Search for the cell housing the specified text and yield its [x, y] center coordinate. 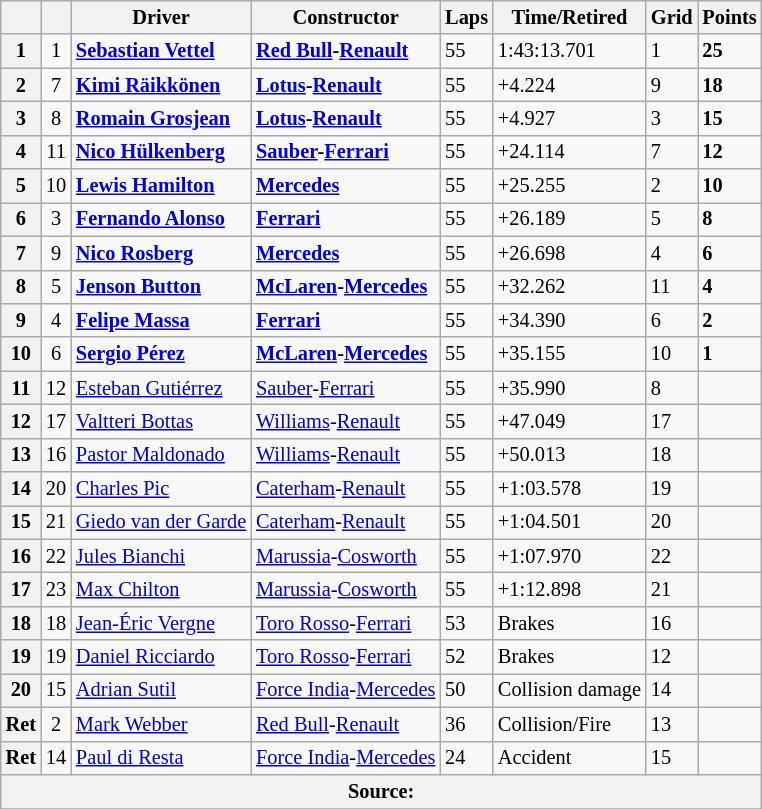
Kimi Räikkönen [161, 85]
Romain Grosjean [161, 118]
Laps [466, 17]
Nico Rosberg [161, 253]
Accident [570, 758]
Mark Webber [161, 724]
1:43:13.701 [570, 51]
Daniel Ricciardo [161, 657]
Sebastian Vettel [161, 51]
25 [730, 51]
Collision/Fire [570, 724]
Fernando Alonso [161, 219]
Time/Retired [570, 17]
Giedo van der Garde [161, 522]
Constructor [346, 17]
+1:03.578 [570, 489]
+25.255 [570, 186]
Sergio Pérez [161, 354]
52 [466, 657]
+4.224 [570, 85]
Valtteri Bottas [161, 421]
Collision damage [570, 690]
+1:12.898 [570, 589]
+35.990 [570, 388]
Nico Hülkenberg [161, 152]
+47.049 [570, 421]
Max Chilton [161, 589]
Paul di Resta [161, 758]
+26.189 [570, 219]
+50.013 [570, 455]
53 [466, 623]
+24.114 [570, 152]
Lewis Hamilton [161, 186]
23 [56, 589]
+1:07.970 [570, 556]
+34.390 [570, 320]
Adrian Sutil [161, 690]
Jules Bianchi [161, 556]
Charles Pic [161, 489]
+1:04.501 [570, 522]
+26.698 [570, 253]
Source: [382, 791]
Felipe Massa [161, 320]
Driver [161, 17]
+35.155 [570, 354]
+32.262 [570, 287]
Points [730, 17]
Grid [672, 17]
Jenson Button [161, 287]
Jean-Éric Vergne [161, 623]
36 [466, 724]
50 [466, 690]
+4.927 [570, 118]
24 [466, 758]
Esteban Gutiérrez [161, 388]
Pastor Maldonado [161, 455]
